Search for the cell housing the specified text and yield its (x, y) center coordinate. 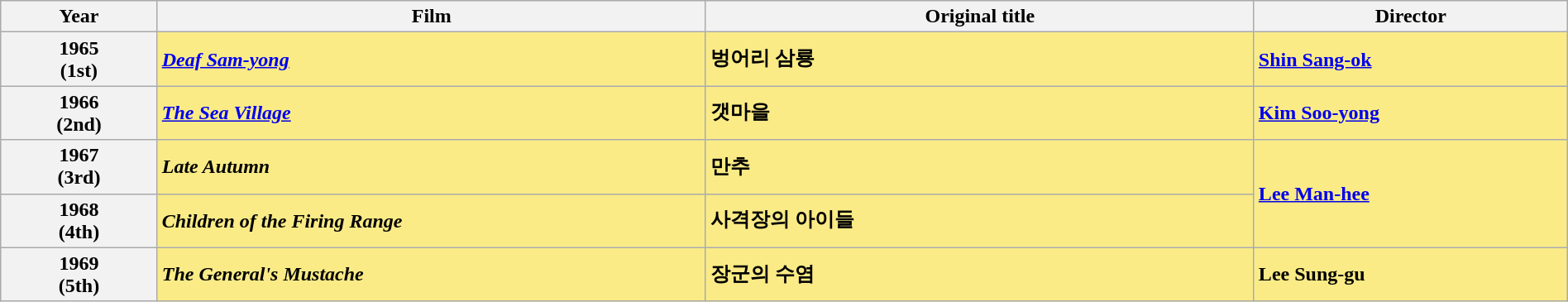
Year (79, 17)
1966(2nd) (79, 113)
Lee Man-hee (1411, 194)
Film (432, 17)
벙어리 삼룡 (979, 60)
장군의 수염 (979, 275)
Shin Sang-ok (1411, 60)
Late Autumn (432, 167)
Deaf Sam-yong (432, 60)
Children of the Firing Range (432, 220)
Director (1411, 17)
1968(4th) (79, 220)
The General's Mustache (432, 275)
사격장의 아이들 (979, 220)
갯마을 (979, 113)
Kim Soo-yong (1411, 113)
The Sea Village (432, 113)
1965(1st) (79, 60)
1967(3rd) (79, 167)
Original title (979, 17)
Lee Sung-gu (1411, 275)
1969(5th) (79, 275)
만추 (979, 167)
